Scan for the cell matching the given text and deliver its (x, y) coordinate at center. 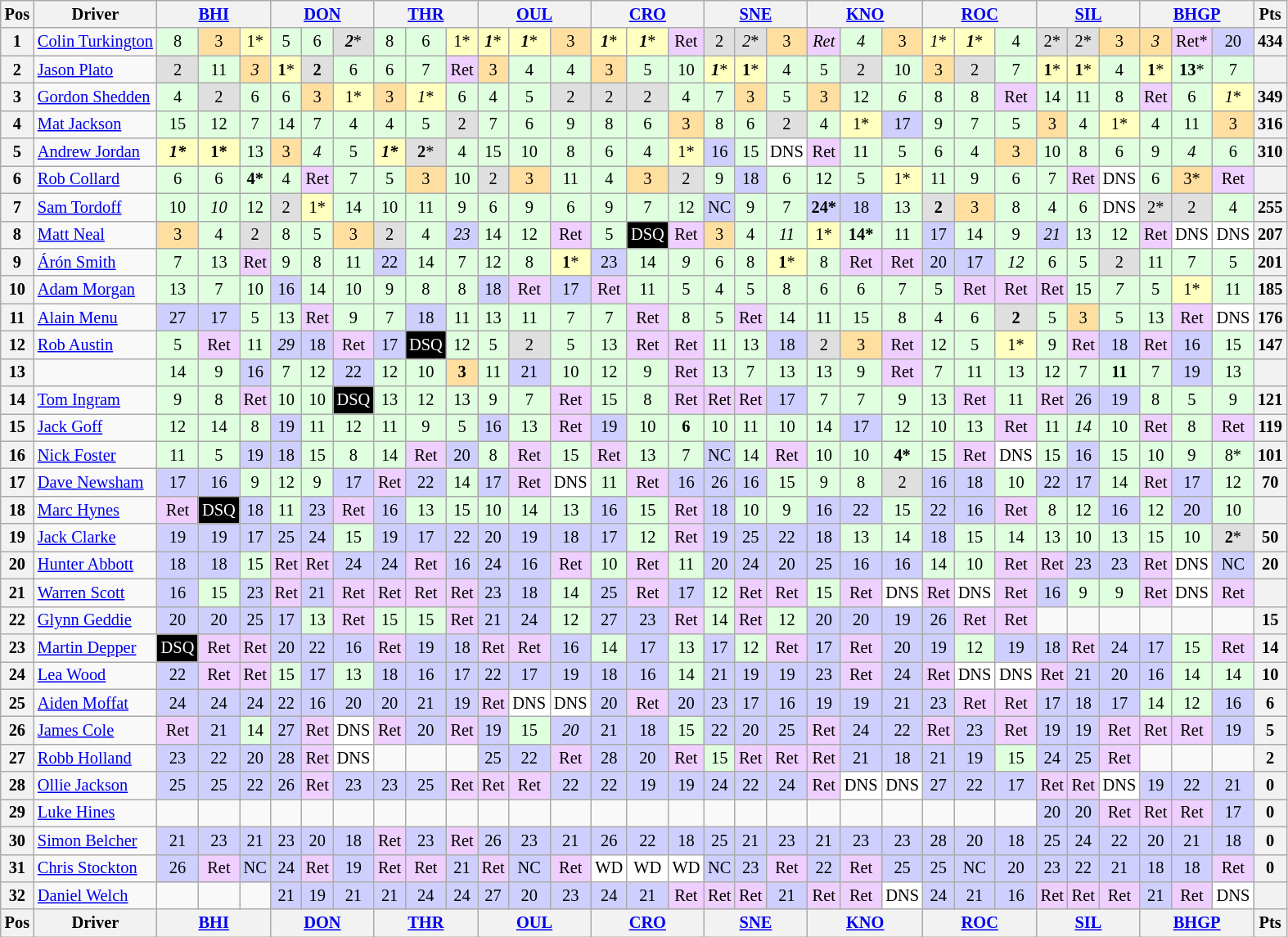
Andrew Jordan (95, 152)
207 (1270, 235)
Jack Goff (95, 427)
1 (17, 42)
Marc Hynes (95, 510)
Jack Clarke (95, 538)
Rob Austin (95, 345)
176 (1270, 318)
13* (1191, 70)
Rob Collard (95, 179)
Colin Turkington (95, 42)
Árón Smith (95, 262)
3* (1191, 179)
101 (1270, 455)
Aiden Moffat (95, 703)
Jason Plato (95, 70)
Simon Belcher (95, 840)
119 (1270, 427)
Matt Neal (95, 235)
Luke Hines (95, 813)
30 (17, 840)
Alain Menu (95, 318)
Nick Foster (95, 455)
434 (1270, 42)
255 (1270, 207)
Tom Ingram (95, 400)
Ollie Jackson (95, 786)
32 (17, 895)
70 (1270, 482)
201 (1270, 262)
349 (1270, 97)
31 (17, 868)
Gordon Shedden (95, 97)
Daniel Welch (95, 895)
Glynn Geddie (95, 620)
147 (1270, 345)
Sam Tordoff (95, 207)
14* (861, 235)
121 (1270, 400)
Dave Newsham (95, 482)
24* (824, 207)
Ret* (1191, 42)
Warren Scott (95, 592)
Chris Stockton (95, 868)
Adam Morgan (95, 290)
Mat Jackson (95, 124)
Hunter Abbott (95, 565)
310 (1270, 152)
Martin Depper (95, 647)
185 (1270, 290)
50 (1270, 538)
Robb Holland (95, 758)
James Cole (95, 730)
316 (1270, 124)
Lea Wood (95, 675)
8* (1233, 455)
